Provide the [X, Y] coordinate of the cell's center where the given text is located.  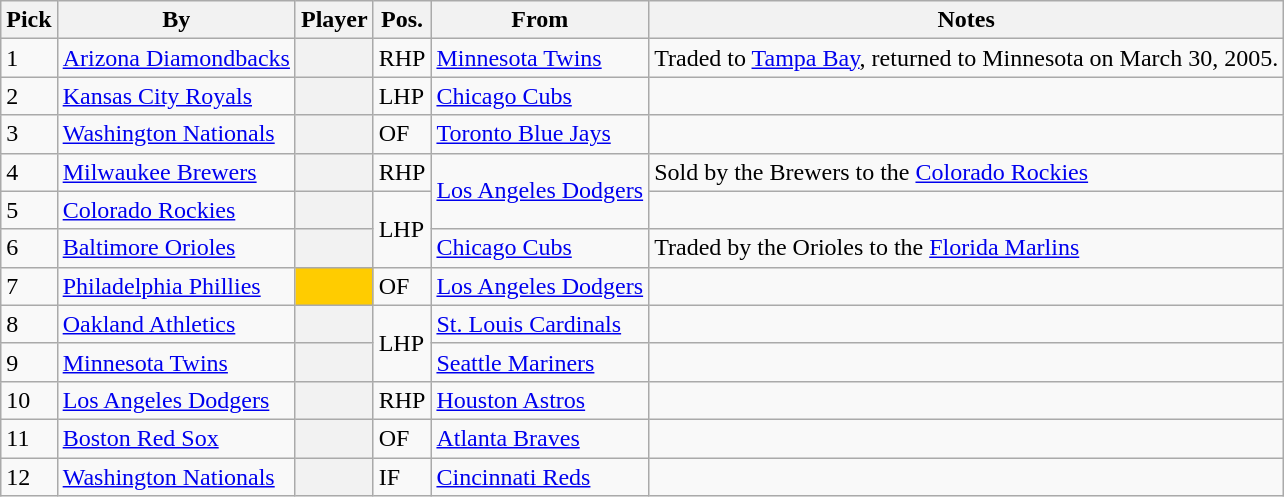
10 [29, 400]
Oakland Athletics [176, 324]
Notes [966, 20]
1 [29, 58]
Boston Red Sox [176, 438]
5 [29, 210]
3 [29, 134]
Kansas City Royals [176, 96]
Baltimore Orioles [176, 248]
Arizona Diamondbacks [176, 58]
Player [334, 20]
Houston Astros [540, 400]
Traded to Tampa Bay, returned to Minnesota on March 30, 2005. [966, 58]
Pos. [402, 20]
11 [29, 438]
Seattle Mariners [540, 362]
12 [29, 477]
Cincinnati Reds [540, 477]
From [540, 20]
By [176, 20]
Traded by the Orioles to the Florida Marlins [966, 248]
Atlanta Braves [540, 438]
Pick [29, 20]
7 [29, 286]
Toronto Blue Jays [540, 134]
IF [402, 477]
6 [29, 248]
2 [29, 96]
Sold by the Brewers to the Colorado Rockies [966, 172]
St. Louis Cardinals [540, 324]
Milwaukee Brewers [176, 172]
Colorado Rockies [176, 210]
4 [29, 172]
9 [29, 362]
8 [29, 324]
Philadelphia Phillies [176, 286]
